From the cell containing the given text, extract its center point as [X, Y] coordinate. 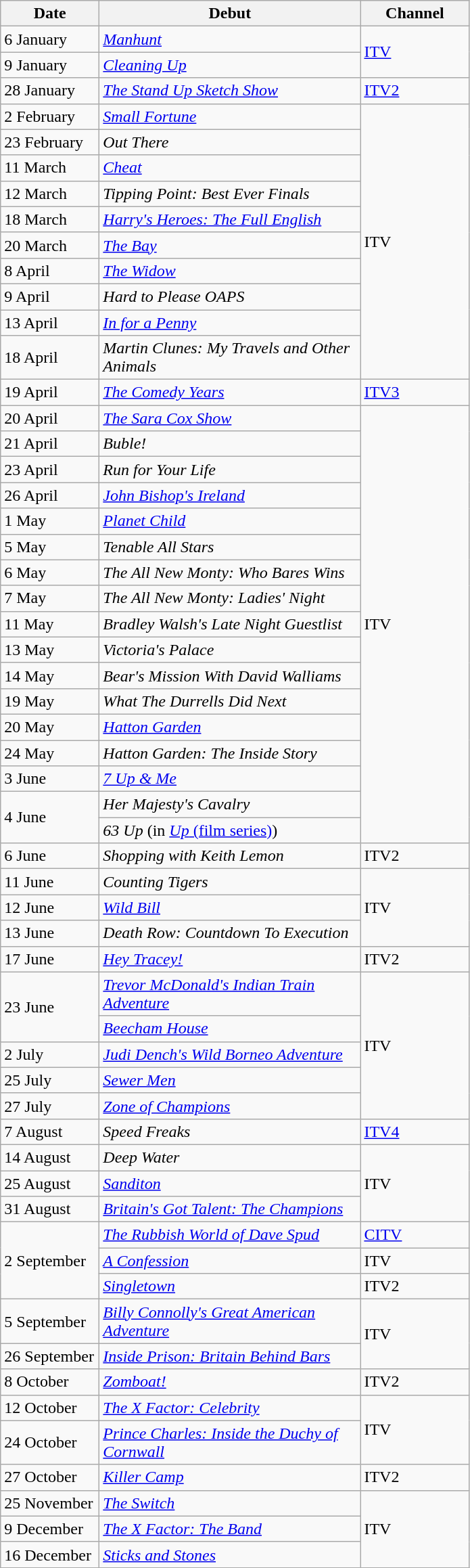
12 October [50, 1408]
13 May [50, 650]
The Switch [230, 1503]
4 June [50, 817]
20 March [50, 245]
14 August [50, 1157]
Hatton Garden [230, 727]
Shopping with Keith Lemon [230, 856]
Channel [415, 14]
27 October [50, 1477]
19 April [50, 393]
12 June [50, 908]
Small Fortune [230, 116]
6 May [50, 573]
11 May [50, 624]
24 October [50, 1443]
Date [50, 14]
Beecham House [230, 1029]
14 May [50, 675]
ITV4 [415, 1132]
Sewer Men [230, 1080]
20 April [50, 418]
John Bishop's Ireland [230, 495]
27 July [50, 1106]
18 March [50, 219]
In for a Penny [230, 323]
Killer Camp [230, 1477]
Sticks and Stones [230, 1554]
1 May [50, 521]
9 April [50, 296]
Sanditon [230, 1184]
25 July [50, 1080]
25 August [50, 1184]
Trevor McDonald's Indian Train Adventure [230, 993]
8 October [50, 1382]
21 April [50, 444]
9 December [50, 1529]
24 May [50, 753]
26 September [50, 1356]
The Rubbish World of Dave Spud [230, 1235]
Out There [230, 142]
8 April [50, 271]
6 June [50, 856]
23 April [50, 470]
Cheat [230, 168]
63 Up (in Up (film series)) [230, 830]
18 April [50, 357]
7 Up & Me [230, 779]
Billy Connolly's Great American Adventure [230, 1321]
Buble! [230, 444]
The All New Monty: Ladies' Night [230, 598]
11 March [50, 168]
20 May [50, 727]
Cleaning Up [230, 65]
13 April [50, 323]
The Widow [230, 271]
ITV3 [415, 393]
Britain's Got Talent: The Champions [230, 1209]
CITV [415, 1235]
7 August [50, 1132]
Debut [230, 14]
26 April [50, 495]
Deep Water [230, 1157]
31 August [50, 1209]
The Stand Up Sketch Show [230, 91]
Planet Child [230, 521]
Tipping Point: Best Ever Finals [230, 194]
Bear's Mission With David Walliams [230, 675]
5 September [50, 1321]
5 May [50, 547]
23 June [50, 1007]
Counting Tigers [230, 882]
Death Row: Countdown To Execution [230, 933]
Bradley Walsh's Late Night Guestlist [230, 624]
Victoria's Palace [230, 650]
The Sara Cox Show [230, 418]
The X Factor: Celebrity [230, 1408]
12 March [50, 194]
Inside Prison: Britain Behind Bars [230, 1356]
25 November [50, 1503]
Zone of Champions [230, 1106]
The Bay [230, 245]
Speed Freaks [230, 1132]
28 January [50, 91]
Manhunt [230, 39]
17 June [50, 959]
What The Durrells Did Next [230, 701]
16 December [50, 1554]
Zomboat! [230, 1382]
23 February [50, 142]
Harry's Heroes: The Full English [230, 219]
2 September [50, 1261]
Martin Clunes: My Travels and Other Animals [230, 357]
Hard to Please OAPS [230, 296]
The Comedy Years [230, 393]
Tenable All Stars [230, 547]
Her Majesty's Cavalry [230, 805]
Hatton Garden: The Inside Story [230, 753]
The X Factor: The Band [230, 1529]
7 May [50, 598]
2 February [50, 116]
13 June [50, 933]
Wild Bill [230, 908]
Hey Tracey! [230, 959]
The All New Monty: Who Bares Wins [230, 573]
11 June [50, 882]
2 July [50, 1054]
Judi Dench's Wild Borneo Adventure [230, 1054]
19 May [50, 701]
Prince Charles: Inside the Duchy of Cornwall [230, 1443]
6 January [50, 39]
Run for Your Life [230, 470]
A Confession [230, 1261]
9 January [50, 65]
Singletown [230, 1286]
3 June [50, 779]
